Scan for the cell matching the given text and deliver its [X, Y] coordinate at center. 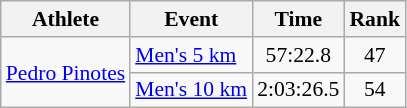
Men's 5 km [191, 55]
54 [374, 90]
47 [374, 55]
57:22.8 [298, 55]
Time [298, 19]
Event [191, 19]
2:03:26.5 [298, 90]
Athlete [66, 19]
Rank [374, 19]
Men's 10 km [191, 90]
Pedro Pinotes [66, 72]
